Identify which cell holds the provided text, then report its (X, Y) central coordinate. 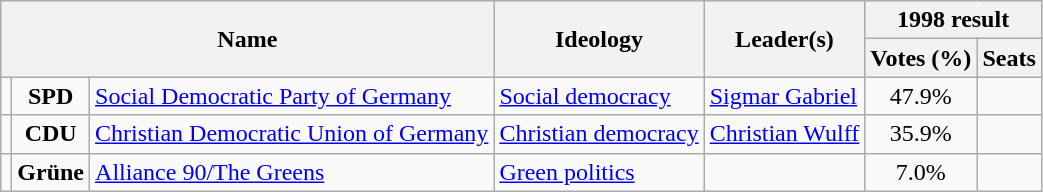
47.9% (921, 96)
7.0% (921, 172)
Name (248, 39)
Social democracy (599, 96)
Green politics (599, 172)
Sigmar Gabriel (784, 96)
Seats (1009, 58)
35.9% (921, 134)
1998 result (954, 20)
Christian Wulff (784, 134)
Alliance 90/The Greens (292, 172)
Social Democratic Party of Germany (292, 96)
Votes (%) (921, 58)
SPD (51, 96)
Christian Democratic Union of Germany (292, 134)
Leader(s) (784, 39)
Christian democracy (599, 134)
Ideology (599, 39)
CDU (51, 134)
Grüne (51, 172)
